Pinpoint the cell where the given text exists, returning its [X, Y] midpoint coordinate. 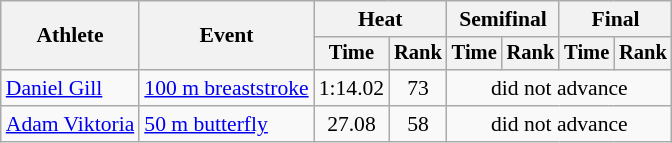
Semifinal [503, 19]
50 m butterfly [226, 124]
Adam Viktoria [70, 124]
Event [226, 36]
100 m breaststroke [226, 88]
Heat [380, 19]
1:14.02 [352, 88]
Daniel Gill [70, 88]
Final [615, 19]
Athlete [70, 36]
73 [418, 88]
58 [418, 124]
27.08 [352, 124]
